Locate the cell with the specified text and output its [X, Y] center coordinate. 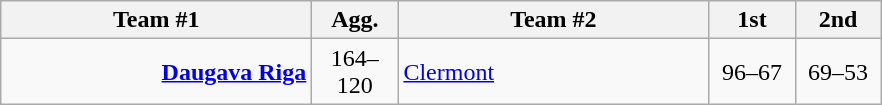
Team #1 [156, 20]
Agg. [355, 20]
1st [752, 20]
96–67 [752, 72]
2nd [838, 20]
164–120 [355, 72]
Team #2 [554, 20]
69–53 [838, 72]
Clermont [554, 72]
Daugava Riga [156, 72]
